Return the [x, y] coordinate for the center point of the cell that contains the specified text.  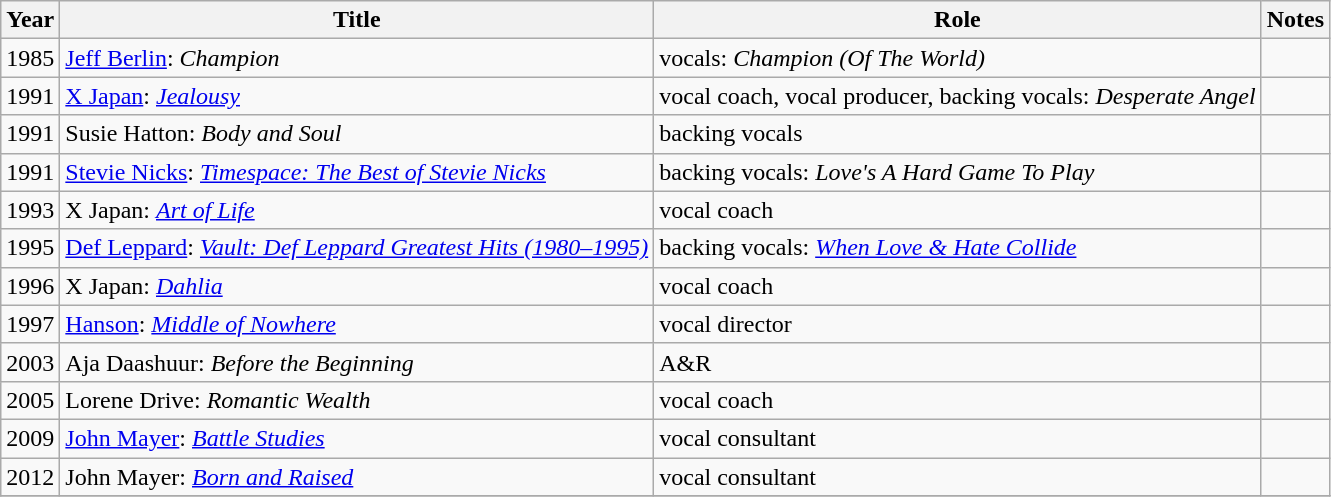
1993 [30, 210]
backing vocals: Love's A Hard Game To Play [958, 172]
1985 [30, 58]
Susie Hatton: Body and Soul [357, 134]
X Japan: Art of Life [357, 210]
A&R [958, 362]
Aja Daashuur: Before the Beginning [357, 362]
Notes [1295, 20]
1997 [30, 324]
1996 [30, 286]
2009 [30, 438]
John Mayer: Born and Raised [357, 477]
Stevie Nicks: Timespace: The Best of Stevie Nicks [357, 172]
Role [958, 20]
Lorene Drive: Romantic Wealth [357, 400]
Title [357, 20]
vocals: Champion (Of The World) [958, 58]
X Japan: Jealousy [357, 96]
2005 [30, 400]
Jeff Berlin: Champion [357, 58]
vocal coach, vocal producer, backing vocals: Desperate Angel [958, 96]
Hanson: Middle of Nowhere [357, 324]
2003 [30, 362]
Year [30, 20]
2012 [30, 477]
John Mayer: Battle Studies [357, 438]
vocal director [958, 324]
X Japan: Dahlia [357, 286]
backing vocals [958, 134]
Def Leppard: Vault: Def Leppard Greatest Hits (1980–1995) [357, 248]
backing vocals: When Love & Hate Collide [958, 248]
1995 [30, 248]
